Find where the given text appears and provide that cell's center as [x, y] coordinate. 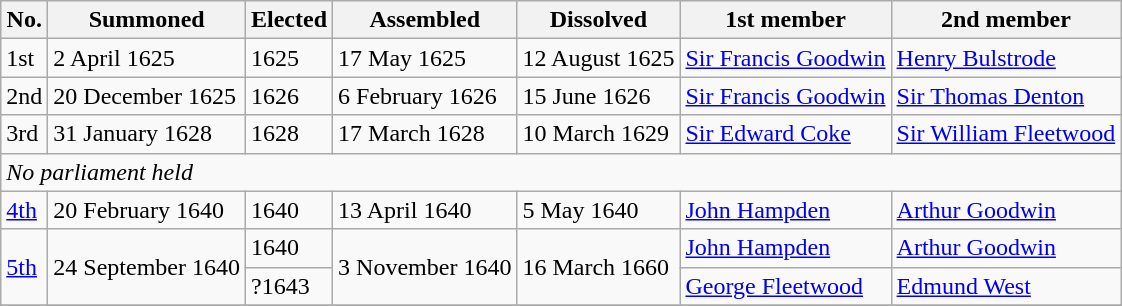
17 May 1625 [425, 58]
10 March 1629 [598, 134]
2nd member [1006, 20]
24 September 1640 [147, 267]
4th [24, 210]
Elected [290, 20]
Henry Bulstrode [1006, 58]
1628 [290, 134]
Sir Thomas Denton [1006, 96]
6 February 1626 [425, 96]
5 May 1640 [598, 210]
31 January 1628 [147, 134]
Sir Edward Coke [786, 134]
2 April 1625 [147, 58]
No parliament held [561, 172]
1st [24, 58]
3rd [24, 134]
Sir William Fleetwood [1006, 134]
Dissolved [598, 20]
1626 [290, 96]
20 February 1640 [147, 210]
Summoned [147, 20]
15 June 1626 [598, 96]
20 December 1625 [147, 96]
No. [24, 20]
1st member [786, 20]
1625 [290, 58]
Assembled [425, 20]
George Fleetwood [786, 286]
5th [24, 267]
12 August 1625 [598, 58]
3 November 1640 [425, 267]
13 April 1640 [425, 210]
2nd [24, 96]
17 March 1628 [425, 134]
Edmund West [1006, 286]
?1643 [290, 286]
16 March 1660 [598, 267]
